From the cell containing the given text, extract its center point as [X, Y] coordinate. 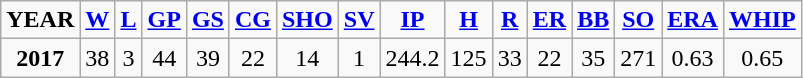
WHIP [762, 20]
1 [359, 58]
ERA [693, 20]
W [98, 20]
244.2 [412, 58]
CG [252, 20]
271 [638, 58]
IP [412, 20]
R [510, 20]
2017 [40, 58]
125 [468, 58]
3 [128, 58]
GS [208, 20]
35 [594, 58]
14 [307, 58]
0.63 [693, 58]
H [468, 20]
SO [638, 20]
ER [549, 20]
44 [164, 58]
33 [510, 58]
SV [359, 20]
39 [208, 58]
YEAR [40, 20]
L [128, 20]
SHO [307, 20]
0.65 [762, 58]
38 [98, 58]
BB [594, 20]
GP [164, 20]
